Return the [X, Y] coordinate for the center point of the cell that contains the specified text.  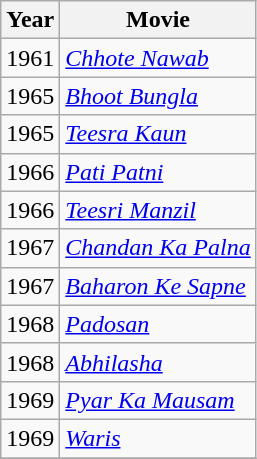
Pati Patni [158, 172]
Waris [158, 438]
1961 [30, 58]
Movie [158, 20]
Pyar Ka Mausam [158, 400]
Padosan [158, 324]
Teesri Manzil [158, 210]
Year [30, 20]
Abhilasha [158, 362]
Chandan Ka Palna [158, 248]
Chhote Nawab [158, 58]
Baharon Ke Sapne [158, 286]
Bhoot Bungla [158, 96]
Teesra Kaun [158, 134]
